Return the (X, Y) coordinate for the center point of the cell that contains the specified text.  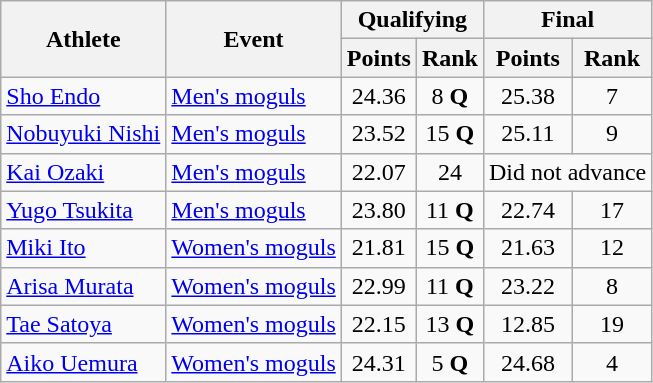
24.68 (528, 362)
7 (612, 96)
Yugo Tsukita (84, 210)
Tae Satoya (84, 324)
19 (612, 324)
22.15 (378, 324)
8 Q (450, 96)
Aiko Uemura (84, 362)
22.99 (378, 286)
24.36 (378, 96)
25.11 (528, 134)
23.80 (378, 210)
12 (612, 248)
Athlete (84, 39)
13 Q (450, 324)
24.31 (378, 362)
24 (450, 172)
Nobuyuki Nishi (84, 134)
21.81 (378, 248)
23.22 (528, 286)
Arisa Murata (84, 286)
Kai Ozaki (84, 172)
22.74 (528, 210)
23.52 (378, 134)
4 (612, 362)
Miki Ito (84, 248)
Final (567, 20)
8 (612, 286)
Did not advance (567, 172)
5 Q (450, 362)
25.38 (528, 96)
Qualifying (412, 20)
22.07 (378, 172)
12.85 (528, 324)
Event (254, 39)
Sho Endo (84, 96)
21.63 (528, 248)
17 (612, 210)
9 (612, 134)
